Pinpoint the cell where the given text exists, returning its [X, Y] midpoint coordinate. 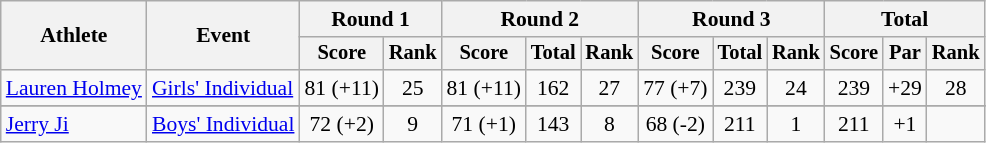
+1 [905, 124]
28 [956, 88]
8 [609, 124]
Athlete [74, 36]
162 [554, 88]
Boys' Individual [224, 124]
72 (+2) [341, 124]
Round 1 [370, 19]
9 [413, 124]
1 [796, 124]
24 [796, 88]
Par [905, 54]
Jerry Ji [74, 124]
68 (-2) [675, 124]
143 [554, 124]
+29 [905, 88]
Event [224, 36]
71 (+1) [484, 124]
Round 3 [732, 19]
77 (+7) [675, 88]
25 [413, 88]
Girls' Individual [224, 88]
Round 2 [540, 19]
27 [609, 88]
Lauren Holmey [74, 88]
